Find where the given text appears and provide that cell's center as [X, Y] coordinate. 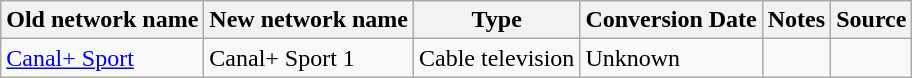
Source [872, 20]
Type [497, 20]
Cable television [497, 58]
Canal+ Sport [102, 58]
Old network name [102, 20]
Unknown [671, 58]
Canal+ Sport 1 [309, 58]
New network name [309, 20]
Conversion Date [671, 20]
Notes [796, 20]
